Detect which cell encompasses the target text, then output its [X, Y] center coordinate. 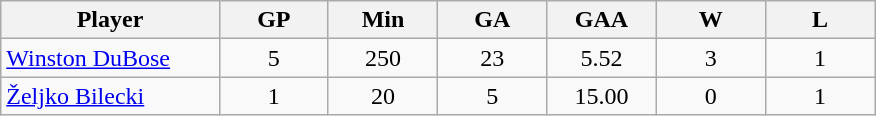
Min [382, 20]
Player [110, 20]
23 [492, 58]
GAA [602, 20]
5.52 [602, 58]
20 [382, 96]
Željko Bilecki [110, 96]
3 [710, 58]
GA [492, 20]
15.00 [602, 96]
L [820, 20]
Winston DuBose [110, 58]
GP [274, 20]
250 [382, 58]
0 [710, 96]
W [710, 20]
